Search for the cell housing the specified text and yield its [x, y] center coordinate. 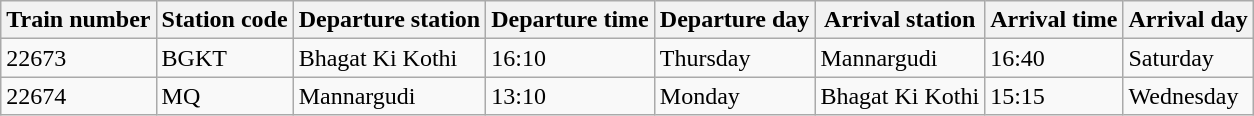
Arrival time [1054, 20]
Train number [78, 20]
22674 [78, 96]
16:10 [570, 58]
BGKT [224, 58]
Arrival station [900, 20]
Arrival day [1188, 20]
MQ [224, 96]
Departure day [734, 20]
22673 [78, 58]
Thursday [734, 58]
13:10 [570, 96]
Monday [734, 96]
Departure time [570, 20]
16:40 [1054, 58]
15:15 [1054, 96]
Station code [224, 20]
Departure station [390, 20]
Saturday [1188, 58]
Wednesday [1188, 96]
